Output the (X, Y) coordinate of the center of the cell containing the given text.  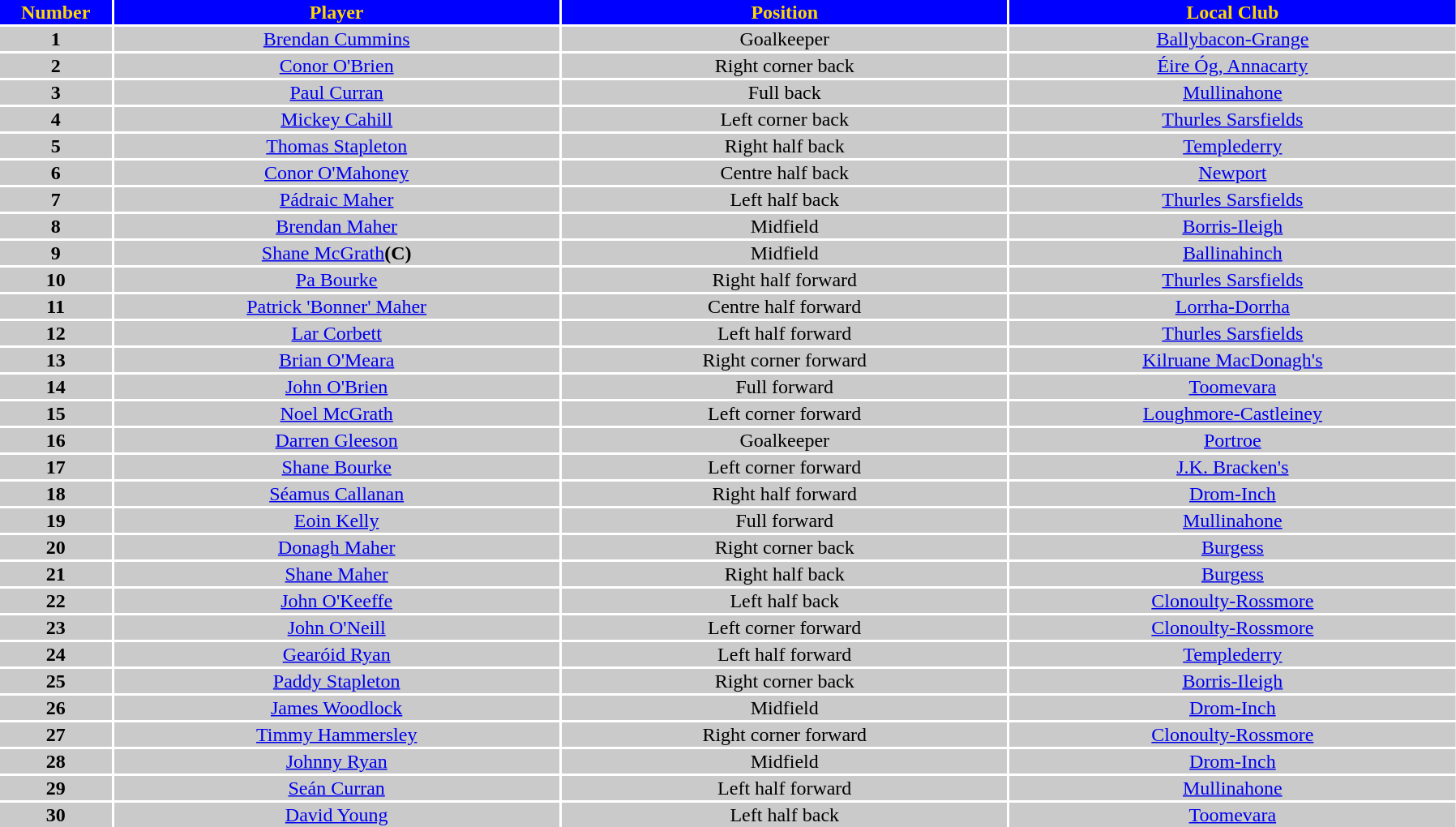
Lorrha-Dorrha (1233, 306)
Kilruane MacDonagh's (1233, 360)
4 (55, 119)
David Young (336, 815)
Shane Maher (336, 574)
28 (55, 761)
27 (55, 735)
Centre half back (785, 173)
25 (55, 681)
Mickey Cahill (336, 119)
Paddy Stapleton (336, 681)
14 (55, 387)
Conor O'Brien (336, 66)
9 (55, 253)
11 (55, 306)
24 (55, 654)
Ballinahinch (1233, 253)
22 (55, 601)
Conor O'Mahoney (336, 173)
Portroe (1233, 440)
29 (55, 788)
13 (55, 360)
30 (55, 815)
John O'Keeffe (336, 601)
J.K. Bracken's (1233, 467)
Donagh Maher (336, 547)
3 (55, 92)
5 (55, 146)
Gearóid Ryan (336, 654)
26 (55, 708)
12 (55, 333)
Newport (1233, 173)
Patrick 'Bonner' Maher (336, 306)
Shane McGrath(C) (336, 253)
Paul Curran (336, 92)
Timmy Hammersley (336, 735)
6 (55, 173)
Local Club (1233, 12)
Number (55, 12)
Brian O'Meara (336, 360)
1 (55, 39)
Seán Curran (336, 788)
15 (55, 413)
Éire Óg, Annacarty (1233, 66)
Thomas Stapleton (336, 146)
Full back (785, 92)
Loughmore-Castleiney (1233, 413)
John O'Brien (336, 387)
Position (785, 12)
Shane Bourke (336, 467)
Brendan Cummins (336, 39)
Centre half forward (785, 306)
Pádraic Maher (336, 199)
Left corner back (785, 119)
Pa Bourke (336, 280)
17 (55, 467)
18 (55, 494)
7 (55, 199)
John O'Neill (336, 628)
19 (55, 521)
20 (55, 547)
Darren Gleeson (336, 440)
Séamus Callanan (336, 494)
Lar Corbett (336, 333)
Johnny Ryan (336, 761)
8 (55, 226)
Player (336, 12)
10 (55, 280)
21 (55, 574)
16 (55, 440)
Ballybacon-Grange (1233, 39)
Noel McGrath (336, 413)
2 (55, 66)
Brendan Maher (336, 226)
23 (55, 628)
Eoin Kelly (336, 521)
James Woodlock (336, 708)
